Scan for the cell matching the given text and deliver its [x, y] coordinate at center. 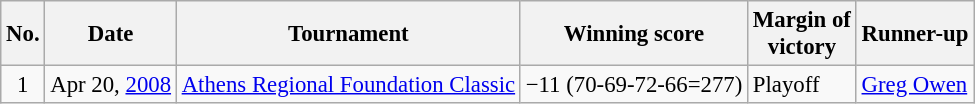
Playoff [802, 85]
−11 (70-69-72-66=277) [634, 85]
Margin ofvictory [802, 34]
Apr 20, 2008 [110, 85]
Greg Owen [914, 85]
1 [23, 85]
No. [23, 34]
Runner-up [914, 34]
Date [110, 34]
Winning score [634, 34]
Tournament [348, 34]
Athens Regional Foundation Classic [348, 85]
